Extract the [x, y] coordinate from the center of the cell holding the provided text.  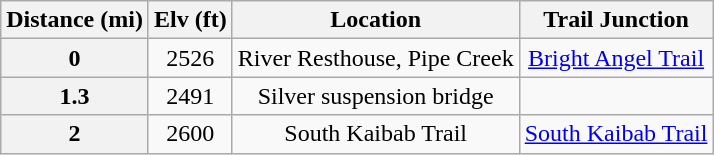
River Resthouse, Pipe Creek [376, 58]
Trail Junction [616, 20]
2600 [190, 134]
1.3 [75, 96]
Distance (mi) [75, 20]
2491 [190, 96]
0 [75, 58]
2526 [190, 58]
Silver suspension bridge [376, 96]
Location [376, 20]
Bright Angel Trail [616, 58]
2 [75, 134]
Elv (ft) [190, 20]
